Search for the cell housing the specified text and yield its (x, y) center coordinate. 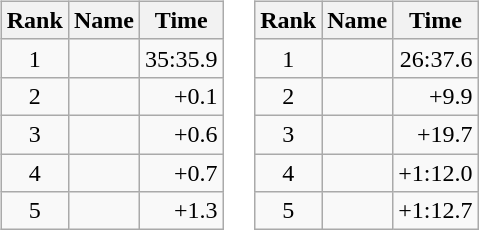
+1:12.0 (436, 173)
+0.7 (181, 173)
26:37.6 (436, 58)
+19.7 (436, 134)
+9.9 (436, 96)
+0.6 (181, 134)
+1:12.7 (436, 211)
+0.1 (181, 96)
35:35.9 (181, 58)
+1.3 (181, 211)
